Determine the (X, Y) coordinate at the center of the cell enclosing the given text.  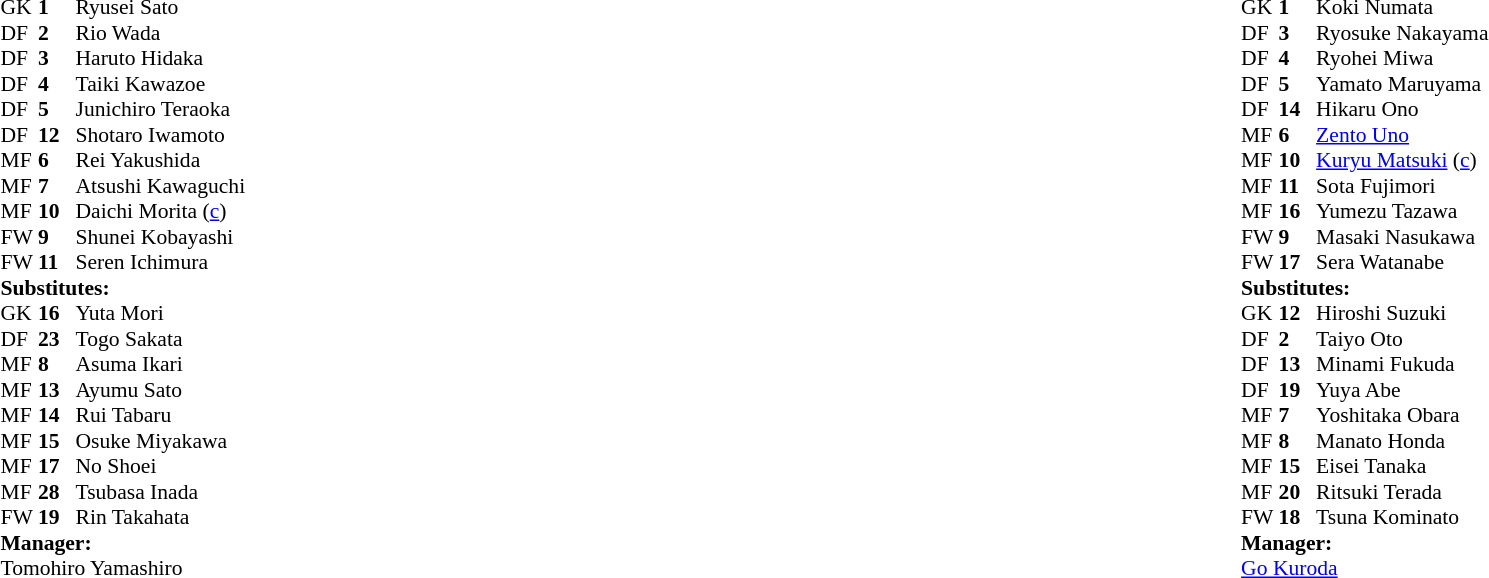
Rio Wada (161, 33)
Shotaro Iwamoto (161, 135)
20 (1298, 492)
Zento Uno (1402, 135)
Sera Watanabe (1402, 263)
Masaki Nasukawa (1402, 237)
Hiroshi Suzuki (1402, 313)
Shunei Kobayashi (161, 237)
Yuya Abe (1402, 390)
Asuma Ikari (161, 365)
Yoshitaka Obara (1402, 415)
Haruto Hidaka (161, 59)
Yuta Mori (161, 313)
23 (57, 339)
Rei Yakushida (161, 161)
Kuryu Matsuki (c) (1402, 161)
Ayumu Sato (161, 390)
Manato Honda (1402, 441)
Sota Fujimori (1402, 186)
Taiyo Oto (1402, 339)
18 (1298, 517)
Atsushi Kawaguchi (161, 186)
Ryohei Miwa (1402, 59)
28 (57, 492)
Seren Ichimura (161, 263)
Ritsuki Terada (1402, 492)
Yamato Maruyama (1402, 84)
Togo Sakata (161, 339)
Tsuna Kominato (1402, 517)
No Shoei (161, 467)
Taiki Kawazoe (161, 84)
Hikaru Ono (1402, 109)
Minami Fukuda (1402, 365)
Daichi Morita (c) (161, 211)
Ryosuke Nakayama (1402, 33)
Junichiro Teraoka (161, 109)
Eisei Tanaka (1402, 467)
Rui Tabaru (161, 415)
Yumezu Tazawa (1402, 211)
Rin Takahata (161, 517)
Osuke Miyakawa (161, 441)
Tsubasa Inada (161, 492)
